Detect which cell encompasses the target text, then output its (x, y) center coordinate. 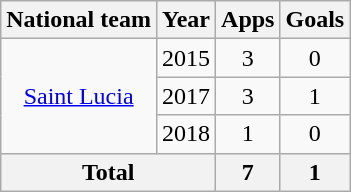
2017 (186, 96)
Goals (315, 20)
Total (108, 172)
2018 (186, 134)
Apps (248, 20)
National team (79, 20)
Year (186, 20)
7 (248, 172)
Saint Lucia (79, 96)
2015 (186, 58)
